Locate the cell with the specified text and output its [X, Y] center coordinate. 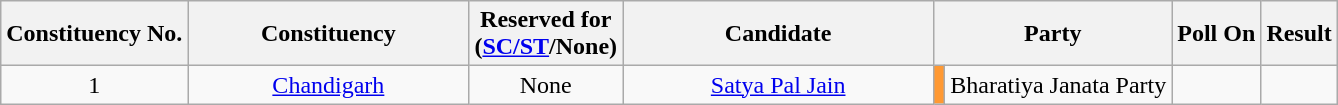
Bharatiya Janata Party [1058, 85]
Constituency No. [94, 34]
1 [94, 85]
Chandigarh [328, 85]
Constituency [328, 34]
Reserved for(SC/ST/None) [546, 34]
Poll On [1216, 34]
Candidate [778, 34]
Result [1299, 34]
Party [1053, 34]
Satya Pal Jain [778, 85]
None [546, 85]
